From the cell containing the given text, extract its center point as (X, Y) coordinate. 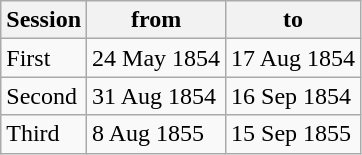
Third (44, 134)
31 Aug 1854 (156, 96)
to (294, 20)
First (44, 58)
24 May 1854 (156, 58)
16 Sep 1854 (294, 96)
Second (44, 96)
8 Aug 1855 (156, 134)
Session (44, 20)
15 Sep 1855 (294, 134)
from (156, 20)
17 Aug 1854 (294, 58)
